Determine the [X, Y] coordinate at the center of the cell enclosing the given text.  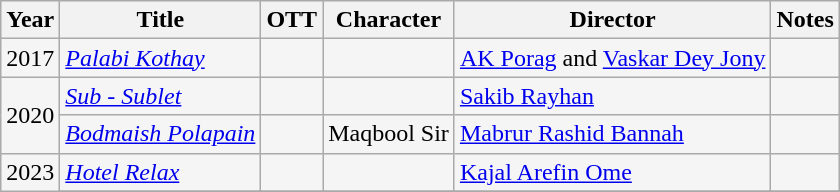
Bodmaish Polapain [160, 134]
AK Porag and Vaskar Dey Jony [612, 58]
Title [160, 20]
Sakib Rayhan [612, 96]
Kajal Arefin Ome [612, 172]
2023 [30, 172]
Character [389, 20]
Director [612, 20]
Mabrur Rashid Bannah [612, 134]
2020 [30, 115]
Maqbool Sir [389, 134]
Sub - Sublet [160, 96]
Notes [805, 20]
Year [30, 20]
Palabi Kothay [160, 58]
Hotel Relax [160, 172]
OTT [292, 20]
2017 [30, 58]
